Locate the cell with the specified text and output its (x, y) center coordinate. 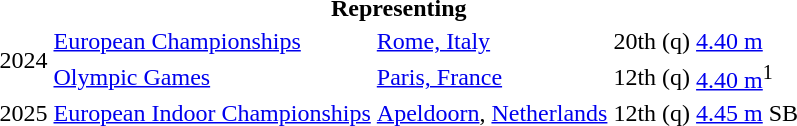
European Championships (212, 41)
12th (q) (652, 77)
20th (q) (652, 41)
Paris, France (492, 77)
Rome, Italy (492, 41)
Olympic Games (212, 77)
